Return (x, y) of the center of cell containing provided text 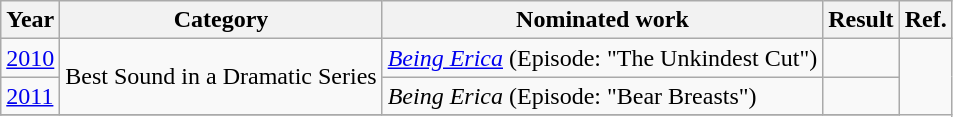
Best Sound in a Dramatic Series (221, 77)
Nominated work (602, 20)
Result (861, 20)
2010 (30, 58)
Year (30, 20)
Being Erica (Episode: "Bear Breasts") (602, 96)
2011 (30, 96)
Category (221, 20)
Being Erica (Episode: "The Unkindest Cut") (602, 58)
Ref. (926, 20)
